Find where the given text appears and provide that cell's center as (x, y) coordinate. 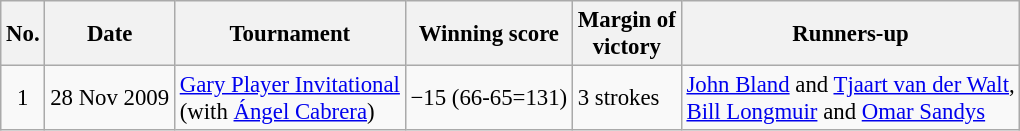
Date (110, 34)
No. (23, 34)
Winning score (488, 34)
Runners-up (850, 34)
Tournament (290, 34)
John Bland and Tjaart van der Walt, Bill Longmuir and Omar Sandys (850, 98)
1 (23, 98)
Margin ofvictory (626, 34)
3 strokes (626, 98)
Gary Player Invitational(with Ángel Cabrera) (290, 98)
28 Nov 2009 (110, 98)
−15 (66-65=131) (488, 98)
